Scan for the cell matching the given text and deliver its (x, y) coordinate at center. 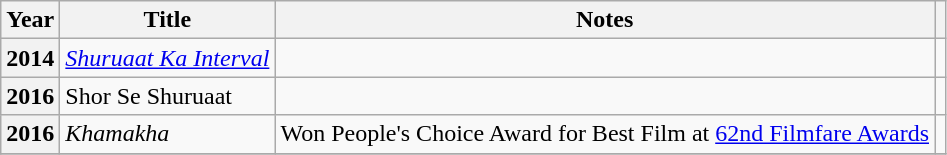
Title (168, 20)
Khamakha (168, 134)
Notes (605, 20)
Shor Se Shuruaat (168, 96)
Year (30, 20)
Shuruaat Ka Interval (168, 58)
Won People's Choice Award for Best Film at 62nd Filmfare Awards (605, 134)
2014 (30, 58)
